Locate the cell with the specified text and output its (x, y) center coordinate. 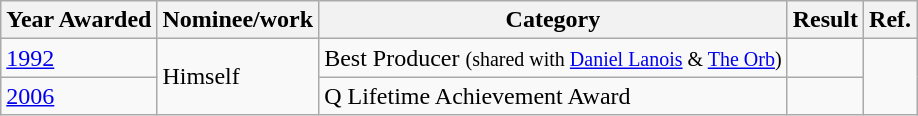
Ref. (890, 20)
Category (554, 20)
Q Lifetime Achievement Award (554, 96)
Result (825, 20)
Year Awarded (79, 20)
1992 (79, 58)
Himself (238, 77)
2006 (79, 96)
Nominee/work (238, 20)
Best Producer (shared with Daniel Lanois & The Orb) (554, 58)
